Locate the cell with the specified text and output its [x, y] center coordinate. 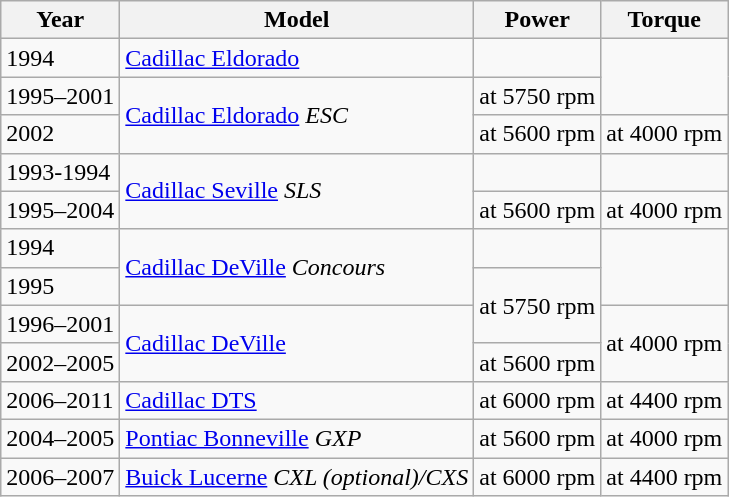
Power [538, 20]
1993-1994 [60, 172]
Model [297, 20]
2006–2007 [60, 477]
2006–2011 [60, 400]
1995–2001 [60, 96]
1995–2004 [60, 210]
2002 [60, 134]
Cadillac Seville SLS [297, 191]
Cadillac Eldorado ESC [297, 115]
Cadillac Eldorado [297, 58]
Buick Lucerne CXL (optional)/CXS [297, 477]
Torque [664, 20]
Cadillac DeVille [297, 343]
1995 [60, 286]
1996–2001 [60, 324]
2002–2005 [60, 362]
Year [60, 20]
Pontiac Bonneville GXP [297, 438]
Cadillac DTS [297, 400]
2004–2005 [60, 438]
Cadillac DeVille Concours [297, 267]
